Scan for the cell matching the given text and deliver its [X, Y] coordinate at center. 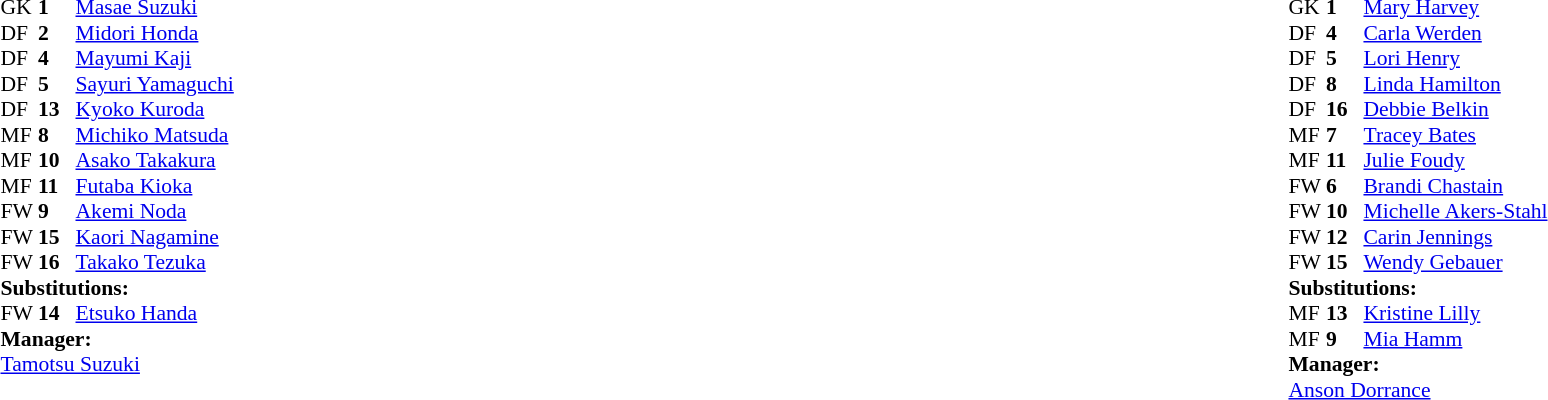
Michiko Matsuda [155, 135]
Mayumi Kaji [155, 59]
Brandi Chastain [1455, 186]
Asako Takakura [155, 161]
Mia Hamm [1455, 339]
Kaori Nagamine [155, 237]
6 [1345, 186]
Midori Honda [155, 33]
12 [1345, 237]
Takako Tezuka [155, 263]
Futaba Kioka [155, 186]
Tracey Bates [1455, 135]
Linda Hamilton [1455, 84]
Tamotsu Suzuki [116, 365]
Julie Foudy [1455, 161]
Sayuri Yamaguchi [155, 84]
Kyoko Kuroda [155, 109]
Etsuko Handa [155, 313]
Carla Werden [1455, 33]
2 [57, 33]
Akemi Noda [155, 211]
Debbie Belkin [1455, 109]
7 [1345, 135]
Kristine Lilly [1455, 313]
Lori Henry [1455, 59]
Michelle Akers-Stahl [1455, 211]
14 [57, 313]
Carin Jennings [1455, 237]
Wendy Gebauer [1455, 263]
